Output the [X, Y] coordinate of the center of the cell containing the given text.  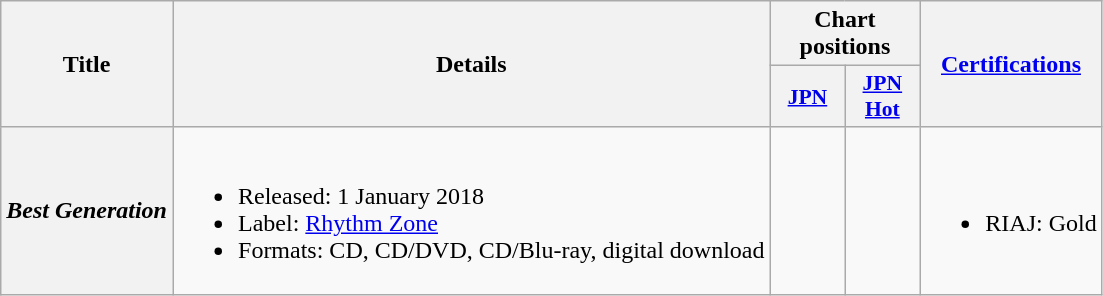
RIAJ: Gold [1011, 210]
Certifications [1011, 64]
Released: 1 January 2018 Label: Rhythm ZoneFormats: CD, CD/DVD, CD/Blu-ray, digital download [470, 210]
Chart positions [845, 34]
Title [87, 64]
Best Generation [87, 210]
Details [470, 64]
JPN [808, 96]
JPN Hot [882, 96]
